Capture the cell that displays the provided text and extract its (x, y) central coordinate. 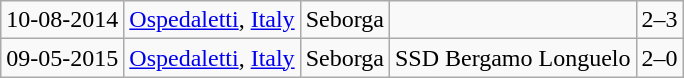
SSD Bergamo Longuelo (512, 58)
10-08-2014 (62, 20)
2–0 (660, 58)
2–3 (660, 20)
09-05-2015 (62, 58)
